Pinpoint the cell where the given text exists, returning its (X, Y) midpoint coordinate. 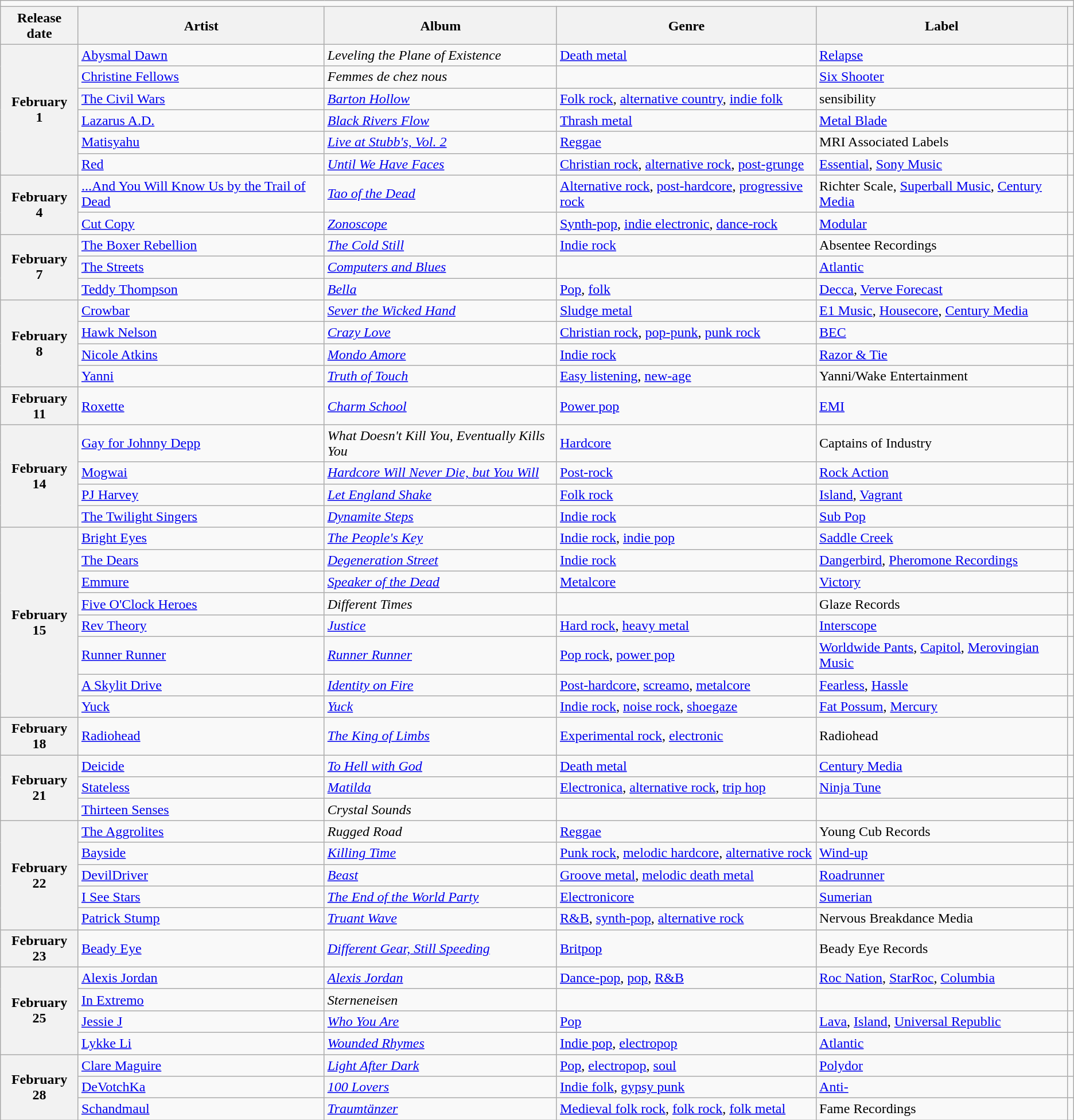
Genre (686, 25)
Christine Fellows (201, 77)
Metalcore (686, 582)
Abysmal Dawn (201, 55)
Bayside (201, 853)
Dynamite Steps (441, 516)
Century Media (942, 766)
Pop (686, 1021)
Lazarus A.D. (201, 120)
EMI (942, 406)
Rev Theory (201, 625)
Indie rock, indie pop (686, 538)
Glaze Records (942, 604)
Lykke Li (201, 1043)
I See Stars (201, 897)
Rock Action (942, 473)
Absentee Recordings (942, 245)
A Skylit Drive (201, 685)
Charm School (441, 406)
February8 (40, 344)
Sumerian (942, 897)
The King of Limbs (441, 737)
Hardcore (686, 443)
Electronica, alternative rock, trip hop (686, 788)
Sludge metal (686, 311)
The People's Key (441, 538)
Degeneration Street (441, 560)
Hard rock, heavy metal (686, 625)
100 Lovers (441, 1087)
Essential, Sony Music (942, 164)
Sub Pop (942, 516)
Emmure (201, 582)
Worldwide Pants, Capitol, Merovingian Music (942, 655)
February7 (40, 267)
sensibility (942, 99)
The Dears (201, 560)
Artist (201, 25)
To Hell with God (441, 766)
Five O'Clock Heroes (201, 604)
Interscope (942, 625)
Dance-pop, pop, R&B (686, 978)
February22 (40, 875)
February4 (40, 204)
Traumtänzer (441, 1109)
Let England Shake (441, 495)
Jessie J (201, 1021)
Roc Nation, StarRoc, Columbia (942, 978)
Sterneneisen (441, 1000)
Nicole Atkins (201, 355)
Different Times (441, 604)
Schandmaul (201, 1109)
Razor & Tie (942, 355)
The Cold Still (441, 245)
Beady Eye (201, 948)
The Civil Wars (201, 99)
BEC (942, 333)
The Streets (201, 267)
What Doesn't Kill You, Eventually Kills You (441, 443)
Alternative rock, post-hardcore, progressive rock (686, 194)
Polydor (942, 1065)
Groove metal, melodic death metal (686, 875)
February23 (40, 948)
Nervous Breakdance Media (942, 919)
Experimental rock, electronic (686, 737)
Rugged Road (441, 831)
Roadrunner (942, 875)
Sever the Wicked Hand (441, 311)
Folk rock, alternative country, indie folk (686, 99)
Saddle Creek (942, 538)
The Twilight Singers (201, 516)
Medieval folk rock, folk rock, folk metal (686, 1109)
Red (201, 164)
Fat Possum, Mercury (942, 707)
Young Cub Records (942, 831)
Indie pop, electropop (686, 1043)
Light After Dark (441, 1065)
Deicide (201, 766)
February18 (40, 737)
Beady Eye Records (942, 948)
Mondo Amore (441, 355)
Computers and Blues (441, 267)
PJ Harvey (201, 495)
MRI Associated Labels (942, 142)
Barton Hollow (441, 99)
Identity on Fire (441, 685)
Dangerbird, Pheromone Recordings (942, 560)
Matilda (441, 788)
Six Shooter (942, 77)
Different Gear, Still Speeding (441, 948)
February15 (40, 623)
Lava, Island, Universal Republic (942, 1021)
Relapse (942, 55)
Indie folk, gypsy punk (686, 1087)
Christian rock, pop-punk, punk rock (686, 333)
Wounded Rhymes (441, 1043)
Matisyahu (201, 142)
February14 (40, 476)
Fearless, Hassle (942, 685)
Bella (441, 289)
Pop rock, power pop (686, 655)
DeVotchKa (201, 1087)
Patrick Stump (201, 919)
Crazy Love (441, 333)
Richter Scale, Superball Music, Century Media (942, 194)
Crowbar (201, 311)
Justice (441, 625)
February11 (40, 406)
Yanni/Wake Entertainment (942, 376)
Britpop (686, 948)
Electronicore (686, 897)
Captains of Industry (942, 443)
Pop, folk (686, 289)
Who You Are (441, 1021)
February21 (40, 788)
E1 Music, Housecore, Century Media (942, 311)
Pop, electropop, soul (686, 1065)
Island, Vagrant (942, 495)
Christian rock, alternative rock, post-grunge (686, 164)
In Extremo (201, 1000)
Fame Recordings (942, 1109)
Tao of the Dead (441, 194)
Punk rock, melodic hardcore, alternative rock (686, 853)
Hardcore Will Never Die, but You Will (441, 473)
Femmes de chez nous (441, 77)
Synth-pop, indie electronic, dance-rock (686, 223)
Until We Have Faces (441, 164)
Indie rock, noise rock, shoegaze (686, 707)
Crystal Sounds (441, 810)
Easy listening, new-age (686, 376)
Leveling the Plane of Existence (441, 55)
Thrash metal (686, 120)
Live at Stubb's, Vol. 2 (441, 142)
Victory (942, 582)
Clare Maguire (201, 1065)
Mogwai (201, 473)
The Aggrolites (201, 831)
Speaker of the Dead (441, 582)
Beast (441, 875)
February1 (40, 110)
Post-rock (686, 473)
Release date (40, 25)
DevilDriver (201, 875)
Ninja Tune (942, 788)
Bright Eyes (201, 538)
Label (942, 25)
Truant Wave (441, 919)
Metal Blade (942, 120)
Killing Time (441, 853)
Album (441, 25)
The Boxer Rebellion (201, 245)
Modular (942, 223)
Black Rivers Flow (441, 120)
Stateless (201, 788)
February25 (40, 1010)
Thirteen Senses (201, 810)
Cut Copy (201, 223)
Power pop (686, 406)
Zonoscope (441, 223)
Decca, Verve Forecast (942, 289)
Wind-up (942, 853)
Truth of Touch (441, 376)
Yanni (201, 376)
February28 (40, 1087)
Gay for Johnny Depp (201, 443)
Post-hardcore, screamo, metalcore (686, 685)
...And You Will Know Us by the Trail of Dead (201, 194)
Roxette (201, 406)
Folk rock (686, 495)
The End of the World Party (441, 897)
Teddy Thompson (201, 289)
R&B, synth-pop, alternative rock (686, 919)
Hawk Nelson (201, 333)
Anti- (942, 1087)
